Extract the [x, y] coordinate from the center of the cell holding the provided text.  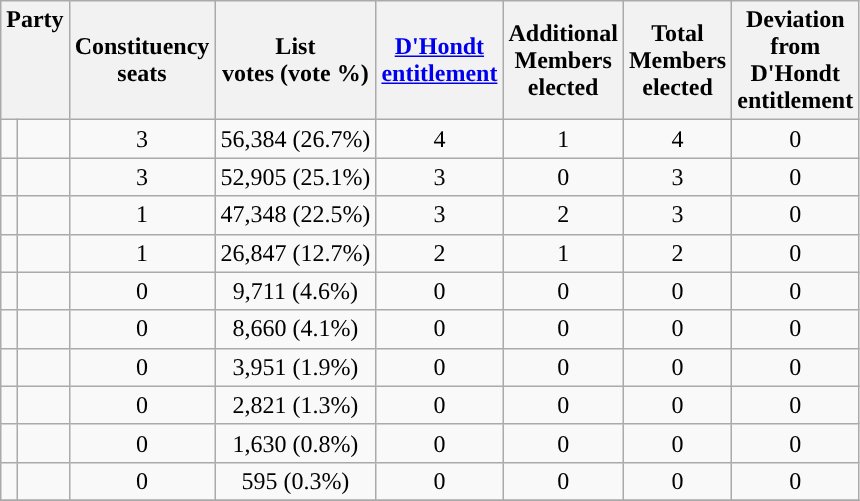
9,711 (4.6%) [296, 291]
3,951 (1.9%) [296, 367]
47,348 (22.5%) [296, 215]
Party [35, 60]
2,821 (1.3%) [296, 405]
8,660 (4.1%) [296, 329]
1,630 (0.8%) [296, 443]
DeviationfromD'Hondtentitlement [796, 60]
D'Hondtentitlement [440, 60]
Listvotes (vote %) [296, 60]
26,847 (12.7%) [296, 253]
595 (0.3%) [296, 481]
Constituencyseats [142, 60]
52,905 (25.1%) [296, 177]
TotalMemberselected [677, 60]
AdditionalMemberselected [563, 60]
56,384 (26.7%) [296, 139]
